From the cell containing the given text, extract its center point as [x, y] coordinate. 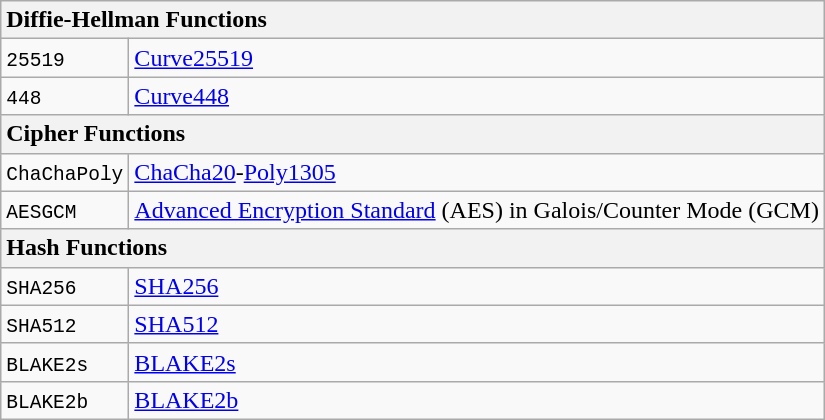
Advanced Encryption Standard (AES) in Galois/Counter Mode (GCM) [477, 210]
Hash Functions [413, 248]
ChaCha20-Poly1305 [477, 172]
Cipher Functions [413, 134]
AESGCM [65, 210]
Curve25519 [477, 58]
ChaChaPoly [65, 172]
25519 [65, 58]
Diffie-Hellman Functions [413, 20]
Curve448 [477, 96]
448 [65, 96]
